Pinpoint the cell where the given text exists, returning its [X, Y] midpoint coordinate. 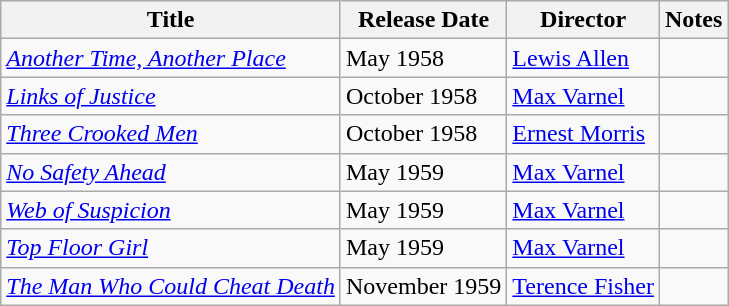
Three Crooked Men [171, 134]
Web of Suspicion [171, 210]
Ernest Morris [584, 134]
Director [584, 20]
Links of Justice [171, 96]
May 1958 [423, 58]
November 1959 [423, 286]
Title [171, 20]
No Safety Ahead [171, 172]
Release Date [423, 20]
Terence Fisher [584, 286]
The Man Who Could Cheat Death [171, 286]
Top Floor Girl [171, 248]
Another Time, Another Place [171, 58]
Lewis Allen [584, 58]
Notes [693, 20]
